Pinpoint the cell where the given text exists, returning its [X, Y] midpoint coordinate. 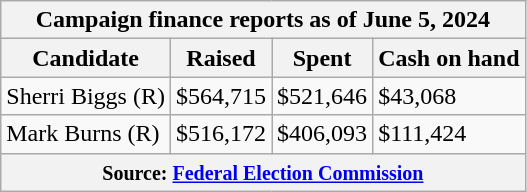
Candidate [86, 58]
$564,715 [220, 96]
Cash on hand [449, 58]
$406,093 [322, 134]
$521,646 [322, 96]
Source: Federal Election Commission [263, 172]
Campaign finance reports as of June 5, 2024 [263, 20]
$516,172 [220, 134]
$111,424 [449, 134]
$43,068 [449, 96]
Spent [322, 58]
Mark Burns (R) [86, 134]
Sherri Biggs (R) [86, 96]
Raised [220, 58]
